Return [x, y] of the center of cell containing provided text 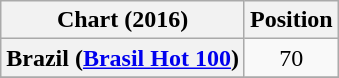
70 [291, 58]
Chart (2016) [123, 20]
Position [291, 20]
Brazil (Brasil Hot 100) [123, 58]
